Scan for the cell matching the given text and deliver its (X, Y) coordinate at center. 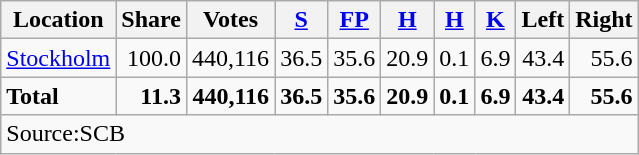
Share (152, 20)
Right (604, 20)
Total (58, 96)
Votes (230, 20)
100.0 (152, 58)
K (496, 20)
11.3 (152, 96)
Location (58, 20)
Stockholm (58, 58)
Left (543, 20)
FP (354, 20)
S (302, 20)
Source:SCB (320, 134)
